Pinpoint the cell where the given text exists, returning its (x, y) midpoint coordinate. 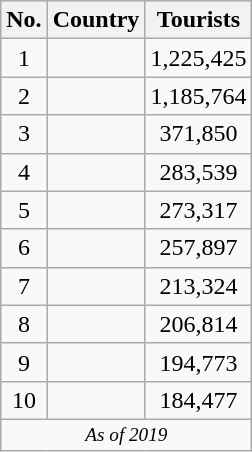
257,897 (198, 248)
As of 2019 (126, 435)
283,539 (198, 172)
Tourists (198, 20)
194,773 (198, 362)
206,814 (198, 324)
5 (24, 210)
1,185,764 (198, 96)
8 (24, 324)
2 (24, 96)
1,225,425 (198, 58)
7 (24, 286)
213,324 (198, 286)
3 (24, 134)
1 (24, 58)
184,477 (198, 400)
6 (24, 248)
273,317 (198, 210)
10 (24, 400)
Country (96, 20)
9 (24, 362)
No. (24, 20)
4 (24, 172)
371,850 (198, 134)
